Detect which cell encompasses the target text, then output its (x, y) center coordinate. 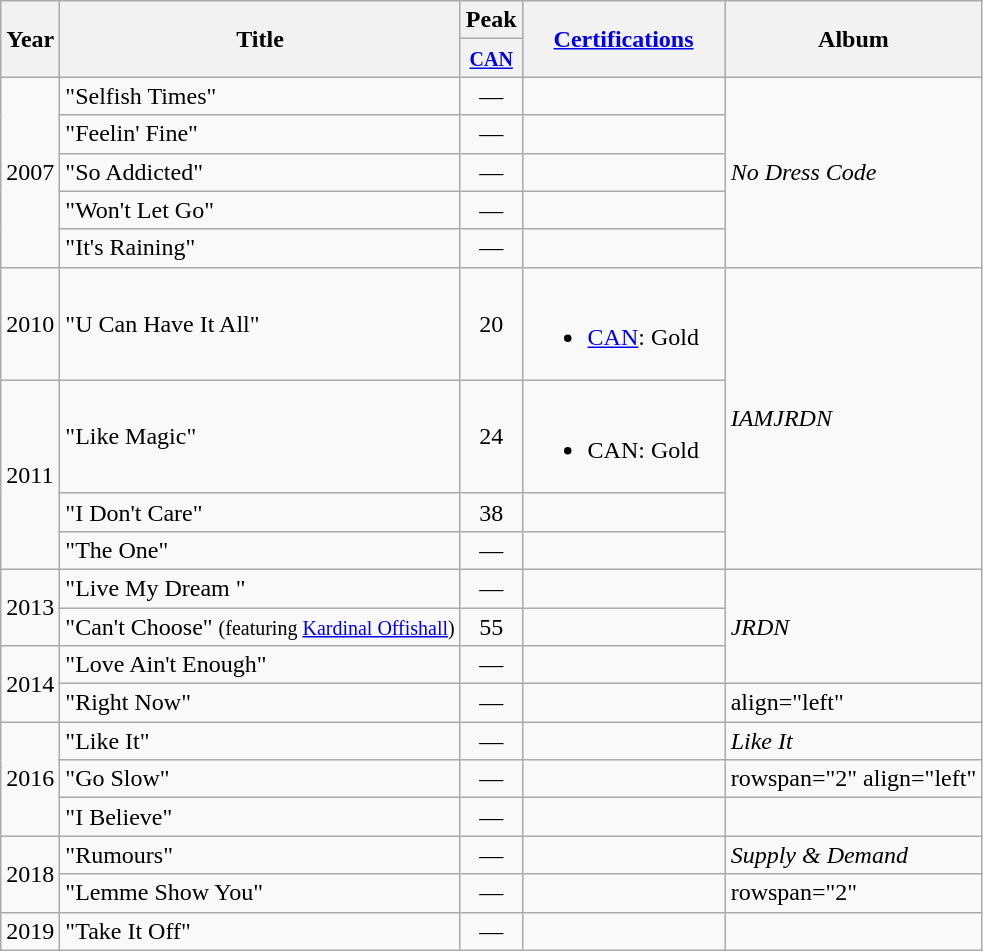
"Live My Dream " (260, 588)
2019 (30, 931)
Certifications (624, 39)
"I Don't Care" (260, 512)
24 (491, 436)
JRDN (854, 626)
"Selfish Times" (260, 96)
"Feelin' Fine" (260, 134)
align="left" (854, 703)
2007 (30, 172)
"Won't Let Go" (260, 210)
"Take It Off" (260, 931)
IAMJRDN (854, 418)
CAN (491, 58)
"Rumours" (260, 855)
"Like It" (260, 741)
55 (491, 627)
Like It (854, 741)
rowspan="2" align="left" (854, 779)
"The One" (260, 550)
Album (854, 39)
2011 (30, 474)
2016 (30, 779)
"I Believe" (260, 817)
"U Can Have It All" (260, 324)
2013 (30, 607)
Peak (491, 20)
2018 (30, 874)
"Lemme Show You" (260, 893)
"Like Magic" (260, 436)
"Right Now" (260, 703)
Title (260, 39)
"Love Ain't Enough" (260, 665)
No Dress Code (854, 172)
"So Addicted" (260, 172)
38 (491, 512)
"Go Slow" (260, 779)
Year (30, 39)
Supply & Demand (854, 855)
rowspan="2" (854, 893)
"Can't Choose" (featuring Kardinal Offishall) (260, 627)
"It's Raining" (260, 248)
20 (491, 324)
2010 (30, 324)
2014 (30, 684)
